Find where the given text appears and provide that cell's center as [X, Y] coordinate. 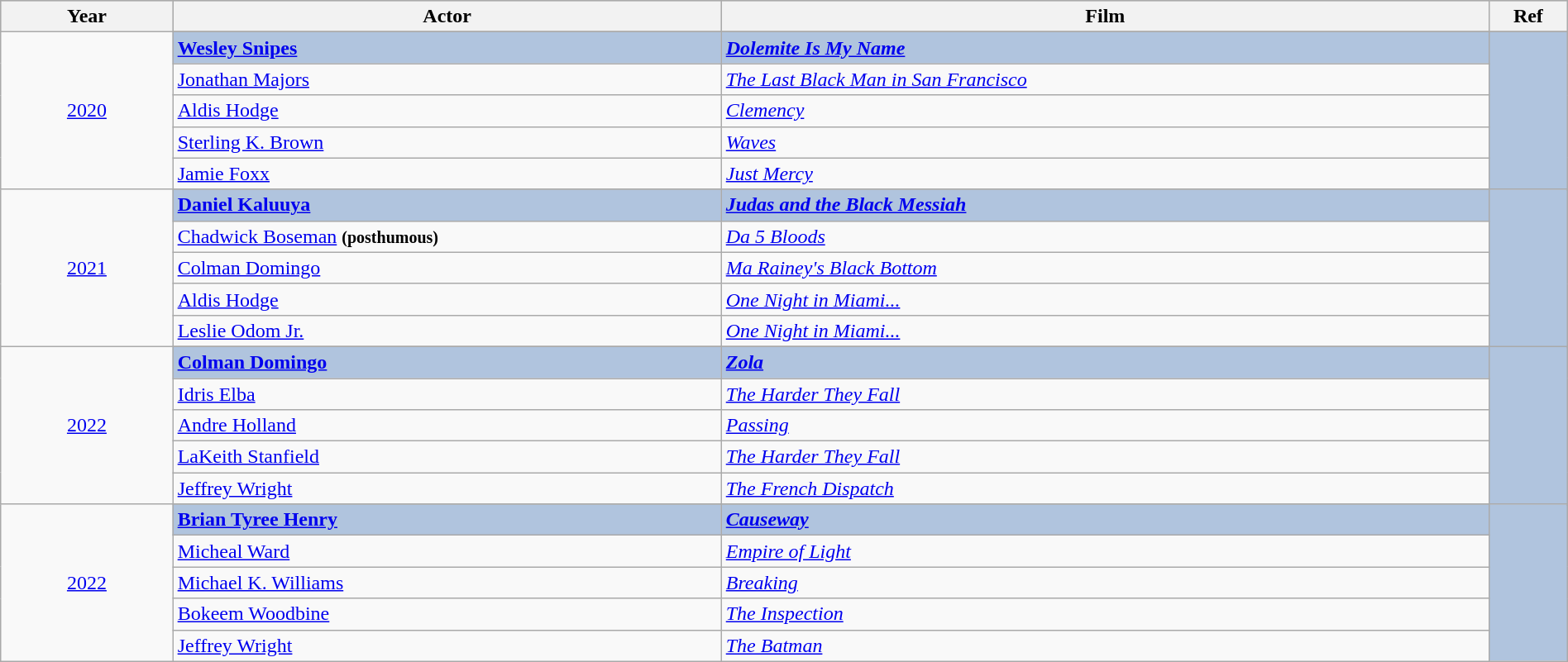
Empire of Light [1105, 551]
Jonathan Majors [447, 79]
Breaking [1105, 583]
Clemency [1105, 111]
Waves [1105, 142]
Dolemite Is My Name [1105, 48]
Zola [1105, 362]
Bokeem Woodbine [447, 614]
Brian Tyree Henry [447, 520]
Michael K. Williams [447, 583]
Film [1105, 17]
Leslie Odom Jr. [447, 331]
2020 [87, 111]
Causeway [1105, 520]
The Last Black Man in San Francisco [1105, 79]
Chadwick Boseman (posthumous) [447, 236]
Da 5 Bloods [1105, 236]
Passing [1105, 426]
Ma Rainey's Black Bottom [1105, 268]
Micheal Ward [447, 551]
Wesley Snipes [447, 48]
Jamie Foxx [447, 174]
Ref [1528, 17]
Actor [447, 17]
2021 [87, 268]
Sterling K. Brown [447, 142]
Idris Elba [447, 394]
The Inspection [1105, 614]
Judas and the Black Messiah [1105, 205]
The French Dispatch [1105, 488]
Andre Holland [447, 426]
Year [87, 17]
Daniel Kaluuya [447, 205]
The Batman [1105, 645]
LaKeith Stanfield [447, 457]
Just Mercy [1105, 174]
